Capture the cell that displays the provided text and extract its [x, y] central coordinate. 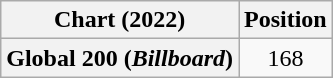
Global 200 (Billboard) [120, 58]
168 [285, 58]
Position [285, 20]
Chart (2022) [120, 20]
